Pinpoint the cell where the given text exists, returning its (X, Y) midpoint coordinate. 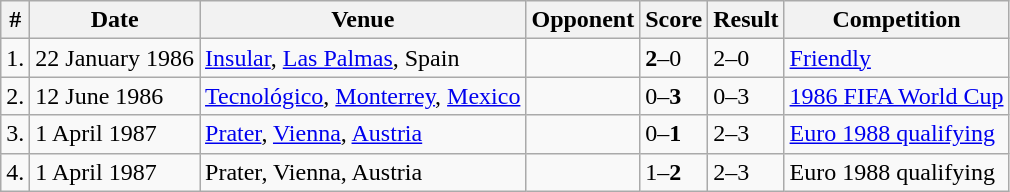
1986 FIFA World Cup (896, 96)
3. (16, 134)
Friendly (896, 58)
Result (746, 20)
Date (115, 20)
Opponent (583, 20)
0–1 (674, 134)
Tecnológico, Monterrey, Mexico (363, 96)
1. (16, 58)
Insular, Las Palmas, Spain (363, 58)
1–2 (674, 172)
2. (16, 96)
# (16, 20)
Competition (896, 20)
Venue (363, 20)
Score (674, 20)
4. (16, 172)
12 June 1986 (115, 96)
22 January 1986 (115, 58)
